Extract the [X, Y] coordinate from the center of the cell holding the provided text.  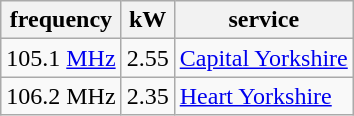
kW [148, 20]
service [264, 20]
frequency [61, 20]
105.1 MHz [61, 58]
Heart Yorkshire [264, 96]
2.35 [148, 96]
2.55 [148, 58]
Capital Yorkshire [264, 58]
106.2 MHz [61, 96]
